Locate the cell with the specified text and output its [X, Y] center coordinate. 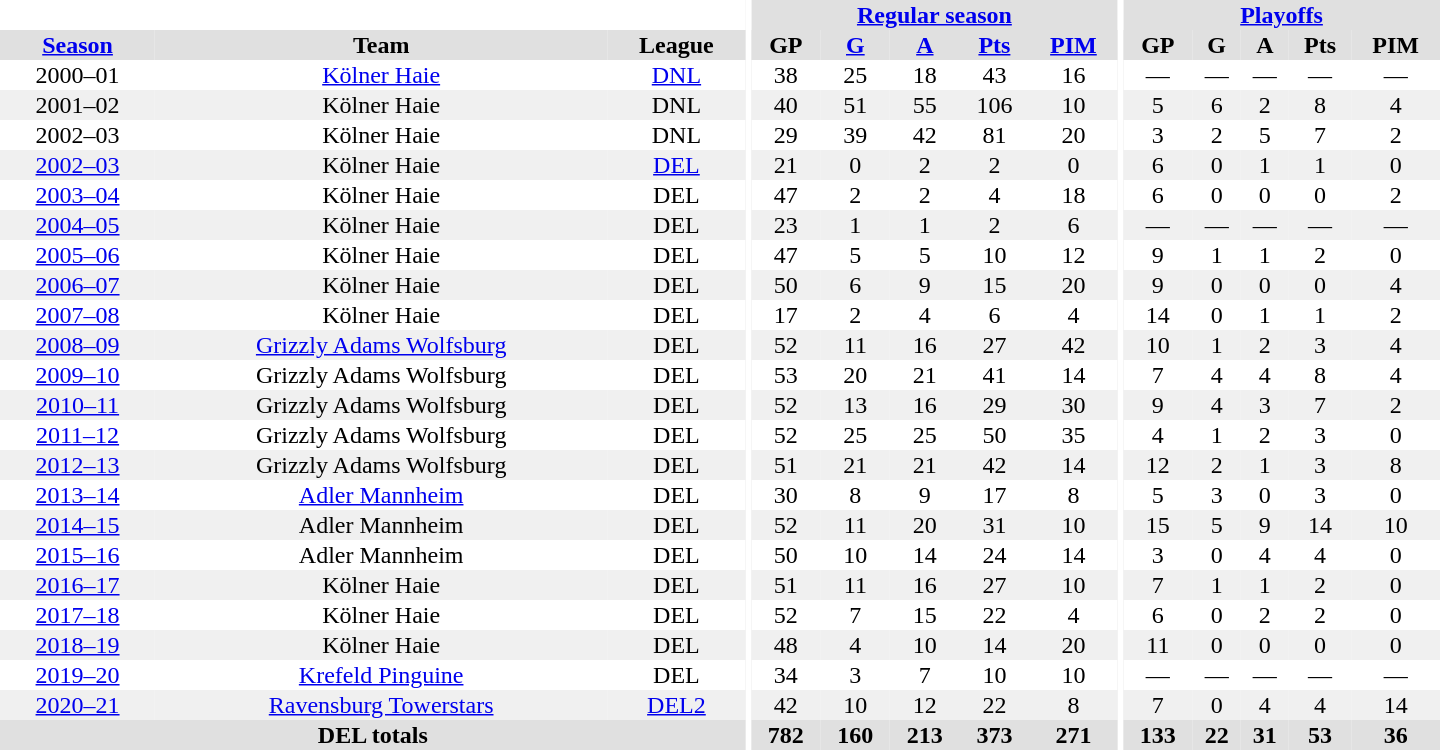
League [676, 45]
38 [786, 75]
2015–16 [78, 555]
24 [995, 555]
2001–02 [78, 105]
36 [1396, 735]
213 [925, 735]
782 [786, 735]
271 [1074, 735]
Regular season [934, 15]
13 [856, 405]
2018–19 [78, 645]
40 [786, 105]
DEL2 [676, 705]
160 [856, 735]
55 [925, 105]
Season [78, 45]
2014–15 [78, 525]
106 [995, 105]
Playoffs [1282, 15]
373 [995, 735]
Krefeld Pinguine [381, 675]
2009–10 [78, 375]
23 [786, 225]
Ravensburg Towerstars [381, 705]
Team [381, 45]
2005–06 [78, 255]
2016–17 [78, 585]
2013–14 [78, 495]
2003–04 [78, 195]
43 [995, 75]
2010–11 [78, 405]
2006–07 [78, 285]
2000–01 [78, 75]
2008–09 [78, 345]
2007–08 [78, 315]
2019–20 [78, 675]
34 [786, 675]
48 [786, 645]
2017–18 [78, 615]
41 [995, 375]
DEL totals [373, 735]
2012–13 [78, 465]
81 [995, 135]
39 [856, 135]
35 [1074, 435]
2011–12 [78, 435]
133 [1158, 735]
2004–05 [78, 225]
2020–21 [78, 705]
